Identify which cell holds the provided text, then report its (X, Y) central coordinate. 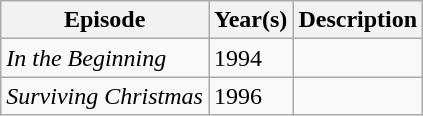
In the Beginning (105, 58)
Description (358, 20)
1996 (250, 96)
Year(s) (250, 20)
Episode (105, 20)
1994 (250, 58)
Surviving Christmas (105, 96)
